From the cell containing the given text, extract its center point as (X, Y) coordinate. 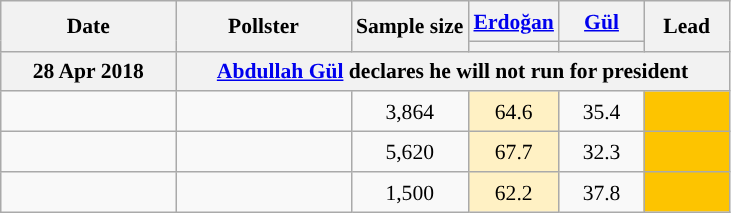
Abdullah Gül declares he will not run for president (452, 71)
Pollster (264, 26)
Erdoğan (514, 21)
32.3 (602, 152)
5,620 (410, 152)
28 Apr 2018 (88, 71)
3,864 (410, 112)
1,500 (410, 192)
37.8 (602, 192)
64.6 (514, 112)
Lead (686, 26)
35.4 (602, 112)
Gül (602, 21)
Date (88, 26)
67.7 (514, 152)
Sample size (410, 26)
62.2 (514, 192)
